Extract the (X, Y) coordinate from the center of the cell holding the provided text.  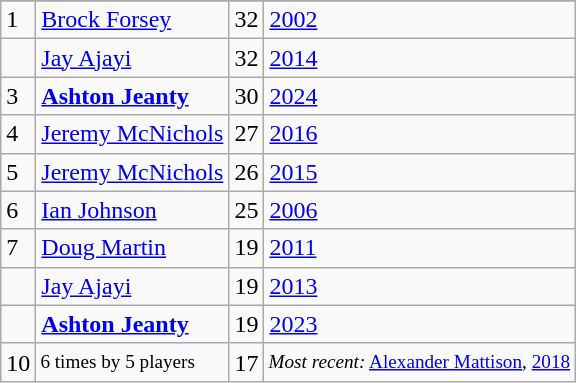
2016 (420, 134)
1 (18, 20)
Ian Johnson (132, 210)
6 (18, 210)
Brock Forsey (132, 20)
2024 (420, 96)
Doug Martin (132, 248)
2011 (420, 248)
4 (18, 134)
2023 (420, 324)
6 times by 5 players (132, 362)
2002 (420, 20)
7 (18, 248)
26 (246, 172)
27 (246, 134)
25 (246, 210)
3 (18, 96)
Most recent: Alexander Mattison, 2018 (420, 362)
10 (18, 362)
2013 (420, 286)
2014 (420, 58)
30 (246, 96)
2006 (420, 210)
17 (246, 362)
5 (18, 172)
2015 (420, 172)
